Return (X, Y) of the center of cell containing provided text 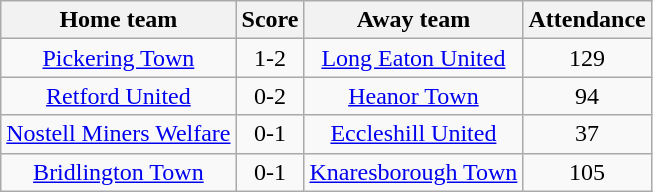
Heanor Town (414, 96)
Eccleshill United (414, 134)
Long Eaton United (414, 58)
37 (587, 134)
105 (587, 172)
1-2 (270, 58)
Nostell Miners Welfare (118, 134)
Attendance (587, 20)
94 (587, 96)
Score (270, 20)
Bridlington Town (118, 172)
129 (587, 58)
0-2 (270, 96)
Away team (414, 20)
Pickering Town (118, 58)
Retford United (118, 96)
Home team (118, 20)
Knaresborough Town (414, 172)
